Detect which cell encompasses the target text, then output its (X, Y) center coordinate. 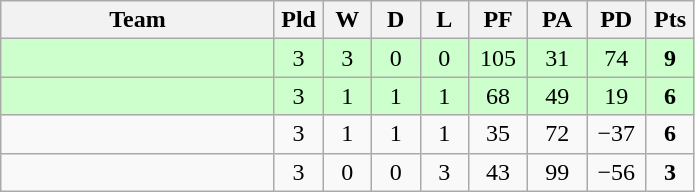
74 (616, 58)
L (444, 20)
43 (498, 172)
9 (670, 58)
72 (558, 134)
Pts (670, 20)
Team (138, 20)
31 (558, 58)
PD (616, 20)
PF (498, 20)
68 (498, 96)
W (348, 20)
D (396, 20)
99 (558, 172)
−37 (616, 134)
Pld (298, 20)
19 (616, 96)
−56 (616, 172)
PA (558, 20)
105 (498, 58)
49 (558, 96)
35 (498, 134)
